Identify which cell holds the provided text, then report its [X, Y] central coordinate. 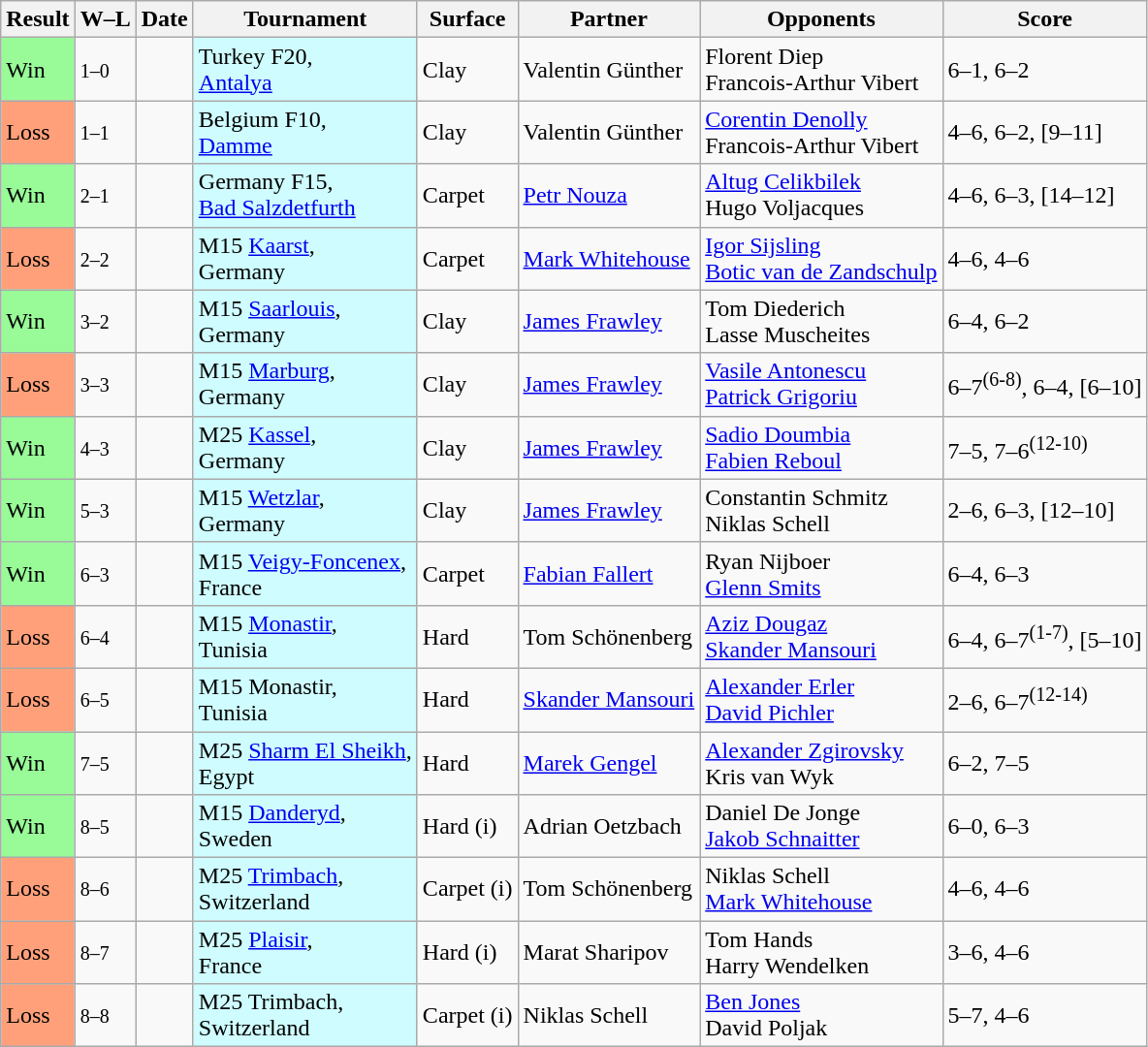
8–6 [105, 890]
3–3 [105, 384]
4–6, 6–3, [14–12] [1045, 196]
Adrian Oetzbach [609, 826]
M15 Kaarst, Germany [304, 258]
6–4, 6–2 [1045, 322]
Corentin Denolly Francois-Arthur Vibert [821, 132]
M25 Kassel, Germany [304, 448]
Igor Sijsling Botic van de Zandschulp [821, 258]
6–2, 7–5 [1045, 762]
Date [165, 19]
M25 Sharm El Sheikh, Egypt [304, 762]
M15 Saarlouis, Germany [304, 322]
Marat Sharipov [609, 952]
Marek Gengel [609, 762]
6–3 [105, 574]
7–5, 7–6(12-10) [1045, 448]
3–6, 4–6 [1045, 952]
6–1, 6–2 [1045, 70]
8–5 [105, 826]
6–7(6-8), 6–4, [6–10] [1045, 384]
Alexander Zgirovsky Kris van Wyk [821, 762]
Surface [467, 19]
2–1 [105, 196]
6–5 [105, 700]
Niklas Schell [609, 1016]
Altug Celikbilek Hugo Voljacques [821, 196]
Tournament [304, 19]
M25 Plaisir, France [304, 952]
5–7, 4–6 [1045, 1016]
1–0 [105, 70]
5–3 [105, 510]
Score [1045, 19]
Alexander Erler David Pichler [821, 700]
Skander Mansouri [609, 700]
Ryan Nijboer Glenn Smits [821, 574]
Niklas Schell Mark Whitehouse [821, 890]
Aziz Dougaz Skander Mansouri [821, 636]
M15 Wetzlar, Germany [304, 510]
W–L [105, 19]
Sadio Doumbia Fabien Reboul [821, 448]
4–6, 6–2, [9–11] [1045, 132]
Germany F15, Bad Salzdetfurth [304, 196]
6–0, 6–3 [1045, 826]
4–3 [105, 448]
Opponents [821, 19]
Turkey F20, Antalya [304, 70]
7–5 [105, 762]
Partner [609, 19]
Mark Whitehouse [609, 258]
1–1 [105, 132]
Fabian Fallert [609, 574]
6–4, 6–3 [1045, 574]
Vasile Antonescu Patrick Grigoriu [821, 384]
M15 Danderyd, Sweden [304, 826]
3–2 [105, 322]
M15 Marburg, Germany [304, 384]
Result [38, 19]
Petr Nouza [609, 196]
Ben Jones David Poljak [821, 1016]
6–4 [105, 636]
8–7 [105, 952]
2–6, 6–3, [12–10] [1045, 510]
2–6, 6–7(12-14) [1045, 700]
8–8 [105, 1016]
Belgium F10, Damme [304, 132]
Florent Diep Francois-Arthur Vibert [821, 70]
Tom Diederich Lasse Muscheites [821, 322]
Tom Hands Harry Wendelken [821, 952]
Constantin Schmitz Niklas Schell [821, 510]
M15 Veigy-Foncenex, France [304, 574]
2–2 [105, 258]
Daniel De Jonge Jakob Schnaitter [821, 826]
6–4, 6–7(1-7), [5–10] [1045, 636]
